From the cell containing the given text, extract its center point as (x, y) coordinate. 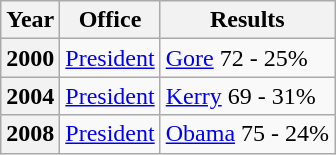
2008 (30, 134)
Results (247, 20)
2004 (30, 96)
2000 (30, 58)
Kerry 69 - 31% (247, 96)
Gore 72 - 25% (247, 58)
Year (30, 20)
Office (110, 20)
Obama 75 - 24% (247, 134)
